For the text-containing cell, return its midpoint in [X, Y] coordinate format. 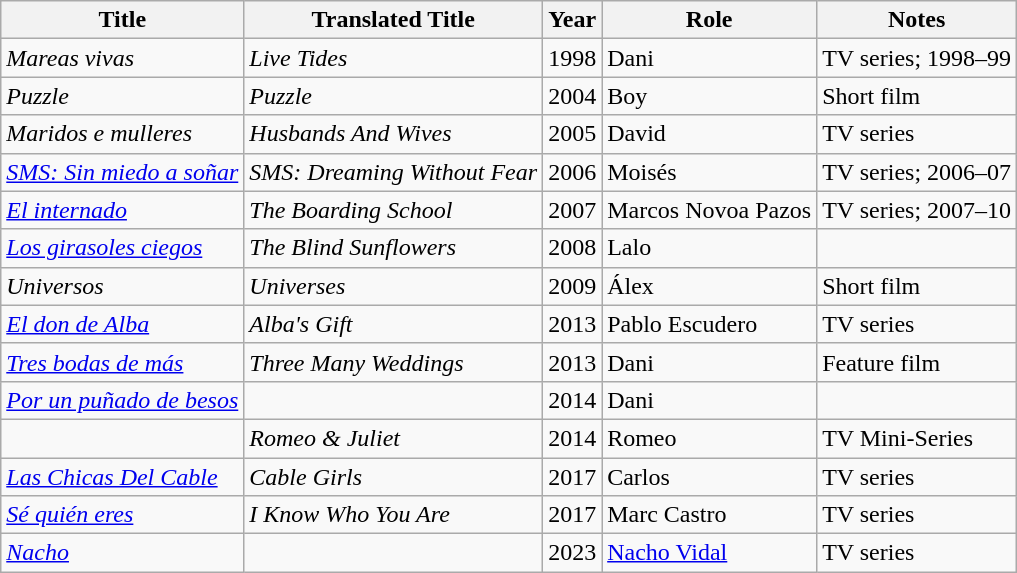
2008 [572, 248]
El internado [122, 210]
Mareas vivas [122, 58]
Universos [122, 286]
Pablo Escudero [710, 324]
I Know Who You Are [394, 515]
Husbands And Wives [394, 134]
Romeo & Juliet [394, 438]
Feature film [917, 362]
Los girasoles ciegos [122, 248]
The Boarding School [394, 210]
Notes [917, 20]
SMS: Dreaming Without Fear [394, 172]
TV series; 2006–07 [917, 172]
Live Tides [394, 58]
Moisés [710, 172]
Carlos [710, 477]
Nacho Vidal [710, 553]
The Blind Sunflowers [394, 248]
2023 [572, 553]
Marcos Novoa Pazos [710, 210]
Por un puñado de besos [122, 400]
1998 [572, 58]
Álex [710, 286]
SMS: Sin miedo a soñar [122, 172]
2007 [572, 210]
Lalo [710, 248]
Marc Castro [710, 515]
Cable Girls [394, 477]
Title [122, 20]
Sé quién eres [122, 515]
Three Many Weddings [394, 362]
Tres bodas de más [122, 362]
2005 [572, 134]
El don de Alba [122, 324]
Maridos e mulleres [122, 134]
Nacho [122, 553]
Universes [394, 286]
Las Chicas Del Cable [122, 477]
2009 [572, 286]
TV series; 2007–10 [917, 210]
Alba's Gift [394, 324]
David [710, 134]
2004 [572, 96]
Boy [710, 96]
Year [572, 20]
Romeo [710, 438]
2006 [572, 172]
Translated Title [394, 20]
TV Mini-Series [917, 438]
TV series; 1998–99 [917, 58]
Role [710, 20]
